Find where the given text appears and provide that cell's center as [x, y] coordinate. 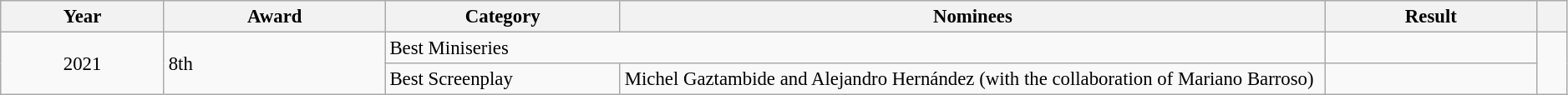
8th [274, 63]
2021 [83, 63]
Year [83, 17]
Best Screenplay [503, 79]
Michel Gaztambide and Alejandro Hernández (with the collaboration of Mariano Barroso) [972, 79]
Nominees [972, 17]
Award [274, 17]
Result [1430, 17]
Category [503, 17]
Best Miniseries [855, 48]
